Return (X, Y) of the center of cell containing provided text 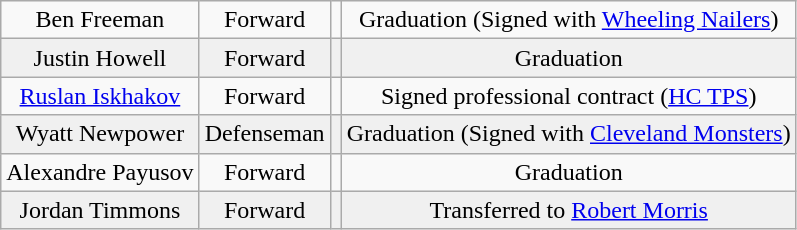
Graduation (Signed with Wheeling Nailers) (568, 20)
Graduation (Signed with Cleveland Monsters) (568, 134)
Wyatt Newpower (100, 134)
Defenseman (264, 134)
Jordan Timmons (100, 210)
Alexandre Payusov (100, 172)
Ruslan Iskhakov (100, 96)
Signed professional contract (HC TPS) (568, 96)
Justin Howell (100, 58)
Transferred to Robert Morris (568, 210)
Ben Freeman (100, 20)
